Return [x, y] of the center of cell containing provided text 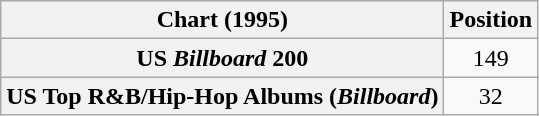
Chart (1995) [222, 20]
Position [491, 20]
32 [491, 96]
US Top R&B/Hip-Hop Albums (Billboard) [222, 96]
US Billboard 200 [222, 58]
149 [491, 58]
